Pinpoint the cell where the given text exists, returning its (x, y) midpoint coordinate. 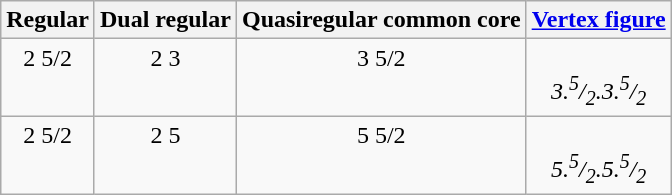
5.5/2.5.5/2 (598, 156)
2 5 (165, 156)
Vertex figure (598, 20)
5 5/2 (381, 156)
Regular (48, 20)
3.5/2.3.5/2 (598, 78)
Dual regular (165, 20)
3 5/2 (381, 78)
2 3 (165, 78)
Quasiregular common core (381, 20)
